Extract the (x, y) coordinate from the center of the cell holding the provided text.  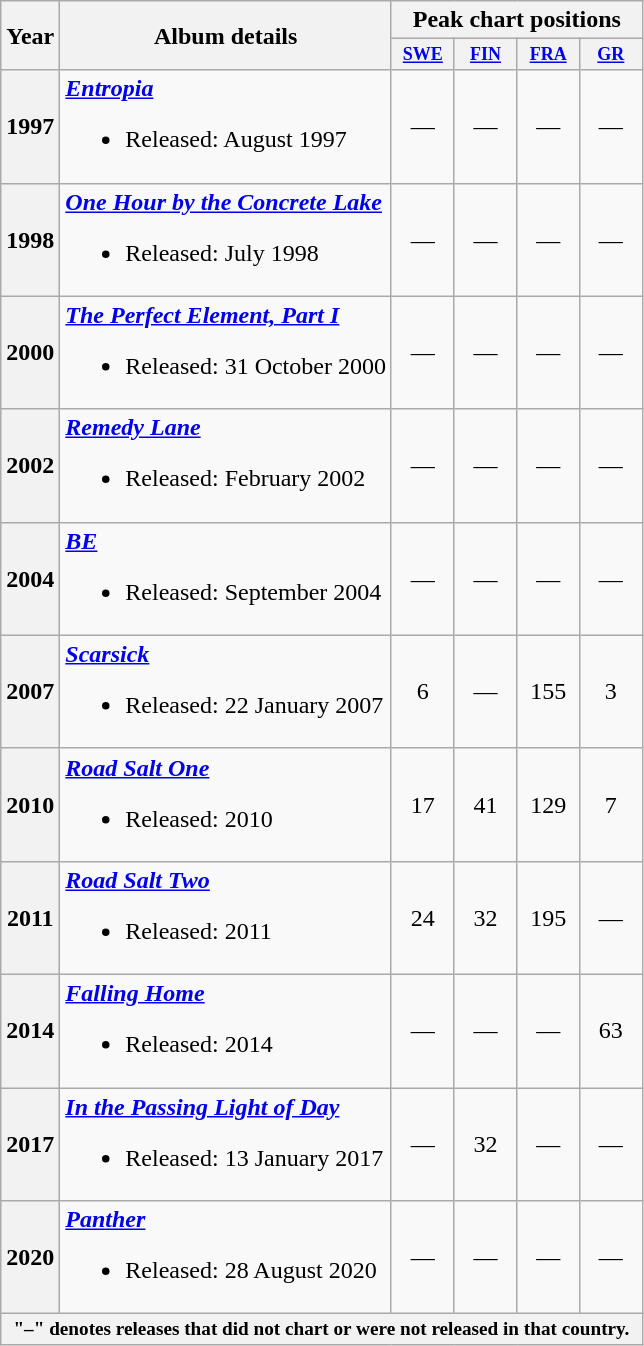
24 (422, 918)
The Perfect Element, Part IReleased: 31 October 2000 (226, 352)
PantherReleased: 28 August 2020 (226, 1258)
In the Passing Light of DayReleased: 13 January 2017 (226, 1144)
41 (486, 804)
2010 (30, 804)
3 (610, 692)
BEReleased: September 2004 (226, 578)
"–" denotes releases that did not chart or were not released in that country. (322, 1330)
6 (422, 692)
ScarsickReleased: 22 January 2007 (226, 692)
Remedy LaneReleased: February 2002 (226, 466)
GR (610, 54)
FIN (486, 54)
Year (30, 36)
Road Salt OneReleased: 2010 (226, 804)
7 (610, 804)
17 (422, 804)
2007 (30, 692)
1997 (30, 126)
Peak chart positions (516, 20)
63 (610, 1030)
EntropiaReleased: August 1997 (226, 126)
Album details (226, 36)
Road Salt TwoReleased: 2011 (226, 918)
2014 (30, 1030)
2002 (30, 466)
One Hour by the Concrete LakeReleased: July 1998 (226, 240)
195 (548, 918)
1998 (30, 240)
2000 (30, 352)
2011 (30, 918)
155 (548, 692)
2004 (30, 578)
Falling HomeReleased: 2014 (226, 1030)
FRA (548, 54)
2017 (30, 1144)
SWE (422, 54)
129 (548, 804)
2020 (30, 1258)
